Search for the cell housing the specified text and yield its (x, y) center coordinate. 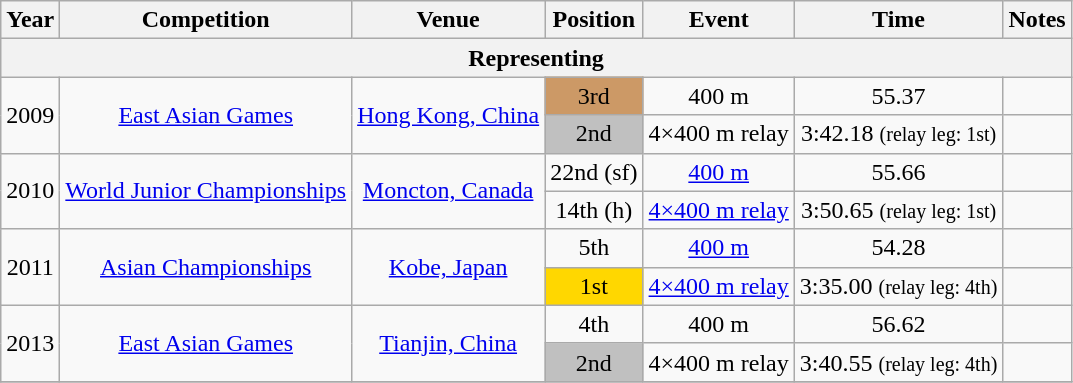
3:40.55 (relay leg: 4th) (898, 362)
2009 (30, 115)
Kobe, Japan (448, 267)
4th (594, 324)
Position (594, 20)
14th (h) (594, 210)
3:50.65 (relay leg: 1st) (898, 210)
56.62 (898, 324)
3rd (594, 96)
2013 (30, 343)
55.66 (898, 172)
2010 (30, 191)
1st (594, 286)
Tianjin, China (448, 343)
Venue (448, 20)
2011 (30, 267)
Moncton, Canada (448, 191)
Event (718, 20)
5th (594, 248)
3:42.18 (relay leg: 1st) (898, 134)
Year (30, 20)
55.37 (898, 96)
Notes (1037, 20)
22nd (sf) (594, 172)
Time (898, 20)
World Junior Championships (206, 191)
Asian Championships (206, 267)
Representing (536, 58)
Hong Kong, China (448, 115)
Competition (206, 20)
3:35.00 (relay leg: 4th) (898, 286)
54.28 (898, 248)
